Capture the cell that displays the provided text and extract its [X, Y] central coordinate. 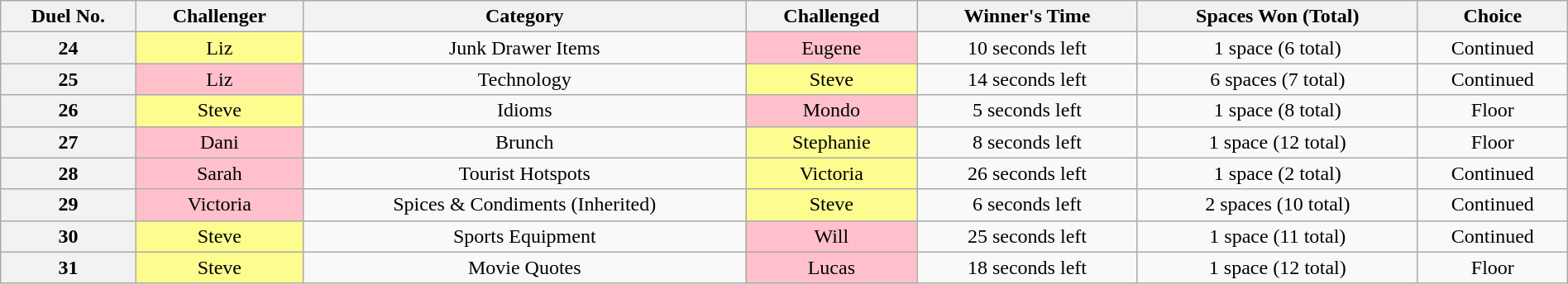
Spices & Condiments (Inherited) [524, 205]
26 [68, 111]
29 [68, 205]
Challenger [219, 17]
Lucas [832, 267]
1 space (2 total) [1277, 173]
26 seconds left [1027, 173]
Mondo [832, 111]
25 [68, 79]
Movie Quotes [524, 267]
2 spaces (10 total) [1277, 205]
14 seconds left [1027, 79]
Spaces Won (Total) [1277, 17]
5 seconds left [1027, 111]
Tourist Hotspots [524, 173]
31 [68, 267]
1 space (11 total) [1277, 236]
30 [68, 236]
Challenged [832, 17]
Sarah [219, 173]
Category [524, 17]
Winner's Time [1027, 17]
28 [68, 173]
25 seconds left [1027, 236]
1 space (6 total) [1277, 48]
8 seconds left [1027, 142]
10 seconds left [1027, 48]
1 space (8 total) [1277, 111]
18 seconds left [1027, 267]
Technology [524, 79]
Will [832, 236]
Dani [219, 142]
27 [68, 142]
Sports Equipment [524, 236]
Stephanie [832, 142]
Brunch [524, 142]
24 [68, 48]
Idioms [524, 111]
Junk Drawer Items [524, 48]
Duel No. [68, 17]
Choice [1492, 17]
6 spaces (7 total) [1277, 79]
Eugene [832, 48]
6 seconds left [1027, 205]
